Return the (X, Y) coordinate for the center point of the cell that contains the specified text.  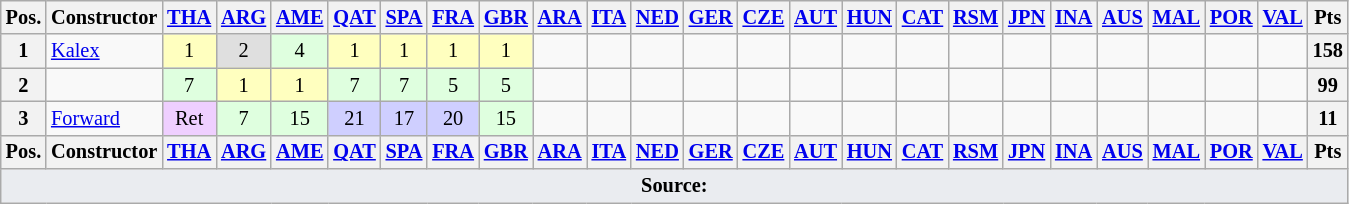
Kalex (104, 51)
Ret (189, 118)
Source: (674, 186)
4 (300, 51)
17 (404, 118)
158 (1328, 51)
3 (24, 118)
21 (354, 118)
11 (1328, 118)
20 (453, 118)
99 (1328, 85)
Forward (104, 118)
